Provide the [x, y] coordinate of the cell's center where the given text is located.  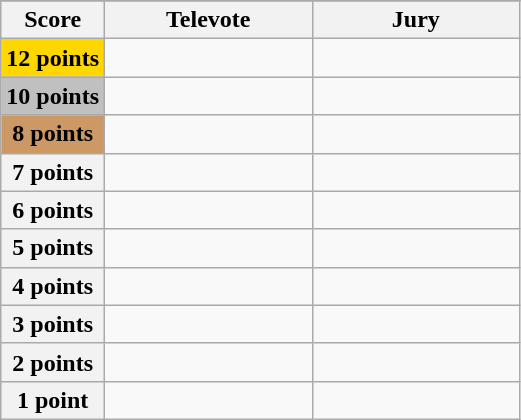
8 points [53, 134]
1 point [53, 400]
7 points [53, 172]
3 points [53, 324]
Televote [209, 20]
6 points [53, 210]
4 points [53, 286]
5 points [53, 248]
12 points [53, 58]
2 points [53, 362]
Jury [416, 20]
Score [53, 20]
10 points [53, 96]
